Capture the cell that displays the provided text and extract its (X, Y) central coordinate. 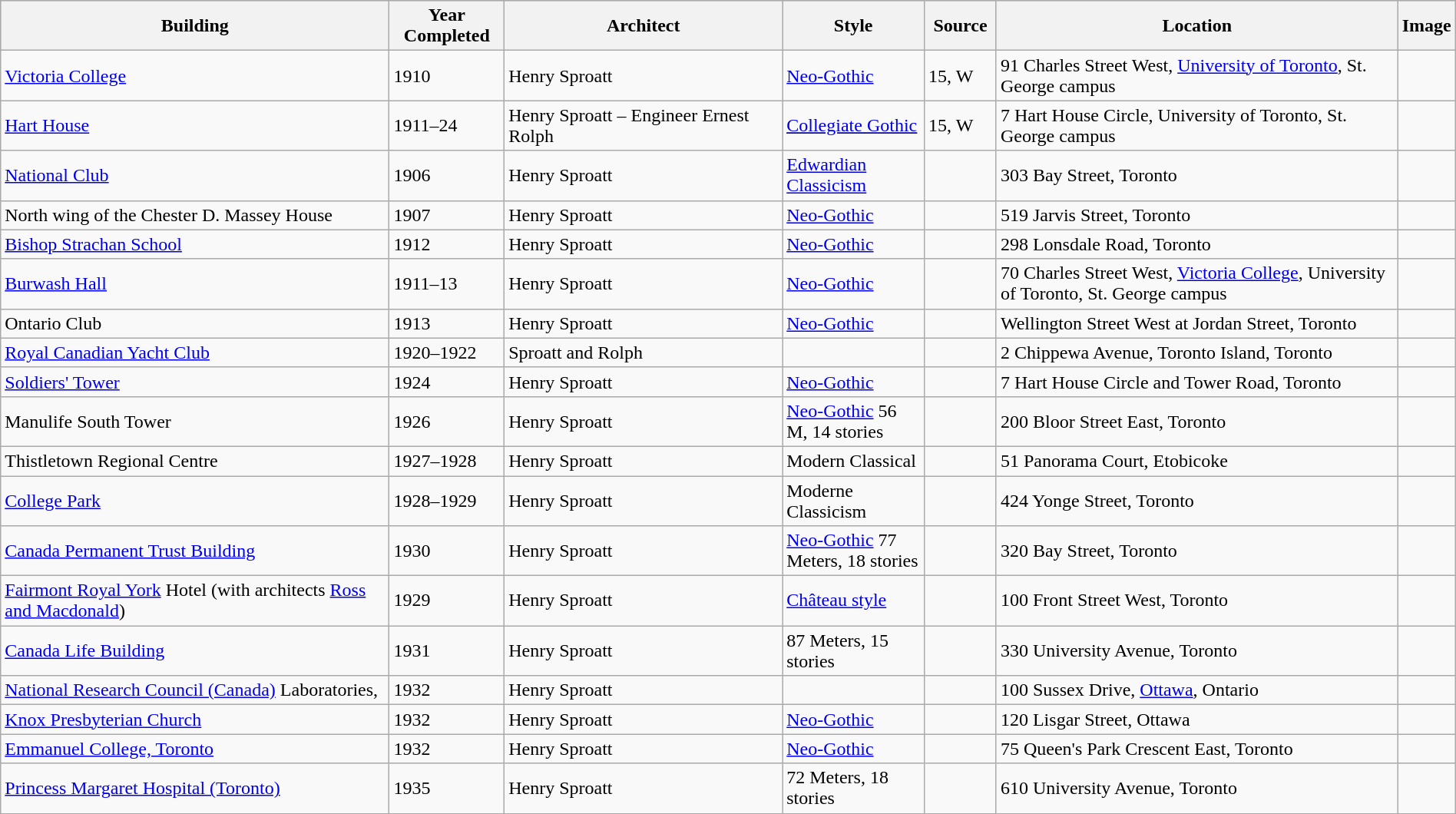
1911–24 (447, 126)
Hart House (195, 126)
303 Bay Street, Toronto (1196, 175)
Princess Margaret Hospital (Toronto) (195, 788)
Location (1196, 26)
Burwash Hall (195, 284)
Manulife South Tower (195, 421)
1920–1922 (447, 352)
Architect (644, 26)
100 Sussex Drive, Ottawa, Ontario (1196, 690)
1926 (447, 421)
Soldiers' Tower (195, 382)
Year Completed (447, 26)
1927–1928 (447, 461)
Neo-Gothic 77 Meters, 18 stories (854, 551)
Fairmont Royal York Hotel (with architects Ross and Macdonald) (195, 601)
1911–13 (447, 284)
120 Lisgar Street, Ottawa (1196, 720)
1913 (447, 323)
Collegiate Gothic (854, 126)
Henry Sproatt – Engineer Ernest Rolph (644, 126)
100 Front Street West, Toronto (1196, 601)
2 Chippewa Avenue, Toronto Island, Toronto (1196, 352)
Château style (854, 601)
Building (195, 26)
519 Jarvis Street, Toronto (1196, 215)
Edwardian Classicism (854, 175)
National Club (195, 175)
Canada Life Building (195, 651)
Modern Classical (854, 461)
1929 (447, 601)
Royal Canadian Yacht Club (195, 352)
87 Meters, 15 stories (854, 651)
1935 (447, 788)
Bishop Strachan School (195, 244)
70 Charles Street West, Victoria College, University of Toronto, St. George campus (1196, 284)
Neo-Gothic 56 M, 14 stories (854, 421)
1931 (447, 651)
7 Hart House Circle and Tower Road, Toronto (1196, 382)
Style (854, 26)
Wellington Street West at Jordan Street, Toronto (1196, 323)
75 Queen's Park Crescent East, Toronto (1196, 749)
Ontario Club (195, 323)
1907 (447, 215)
Image (1427, 26)
Knox Presbyterian Church (195, 720)
North wing of the Chester D. Massey House (195, 215)
Victoria College (195, 75)
1924 (447, 382)
National Research Council (Canada) Laboratories, (195, 690)
Sproatt and Rolph (644, 352)
298 Lonsdale Road, Toronto (1196, 244)
Moderne Classicism (854, 501)
College Park (195, 501)
Emmanuel College, Toronto (195, 749)
200 Bloor Street East, Toronto (1196, 421)
1930 (447, 551)
72 Meters, 18 stories (854, 788)
1910 (447, 75)
1928–1929 (447, 501)
7 Hart House Circle, University of Toronto, St. George campus (1196, 126)
51 Panorama Court, Etobicoke (1196, 461)
330 University Avenue, Toronto (1196, 651)
424 Yonge Street, Toronto (1196, 501)
Source (961, 26)
Thistletown Regional Centre (195, 461)
320 Bay Street, Toronto (1196, 551)
610 University Avenue, Toronto (1196, 788)
91 Charles Street West, University of Toronto, St. George campus (1196, 75)
1906 (447, 175)
Canada Permanent Trust Building (195, 551)
1912 (447, 244)
